Provide the [X, Y] coordinate of the cell's center where the given text is located.  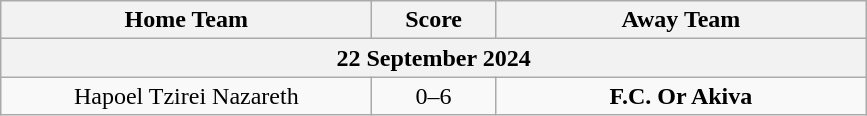
Score [434, 20]
22 September 2024 [434, 58]
0–6 [434, 96]
Away Team [680, 20]
F.C. Or Akiva [680, 96]
Hapoel Tzirei Nazareth [186, 96]
Home Team [186, 20]
